Find where the given text appears and provide that cell's center as [X, Y] coordinate. 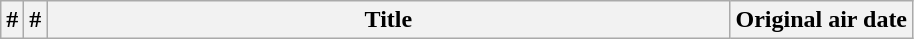
Title [388, 20]
Original air date [822, 20]
